Search for the cell housing the specified text and yield its (X, Y) center coordinate. 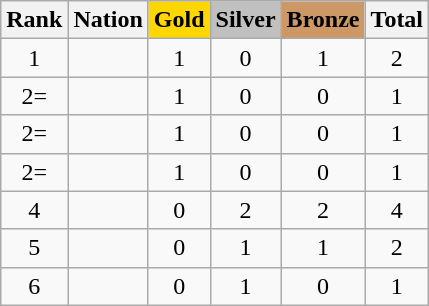
Nation (108, 20)
Rank (34, 20)
Total (397, 20)
Gold (179, 20)
Bronze (323, 20)
6 (34, 286)
5 (34, 248)
Silver (246, 20)
